Determine the [x, y] coordinate at the center of the cell enclosing the given text.  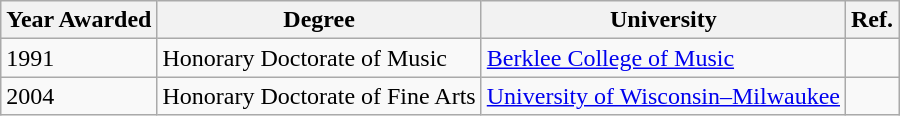
University [663, 20]
Honorary Doctorate of Music [319, 58]
University of Wisconsin–Milwaukee [663, 96]
Ref. [872, 20]
2004 [79, 96]
Year Awarded [79, 20]
1991 [79, 58]
Honorary Doctorate of Fine Arts [319, 96]
Berklee College of Music [663, 58]
Degree [319, 20]
